Locate the cell with the specified text and output its (X, Y) center coordinate. 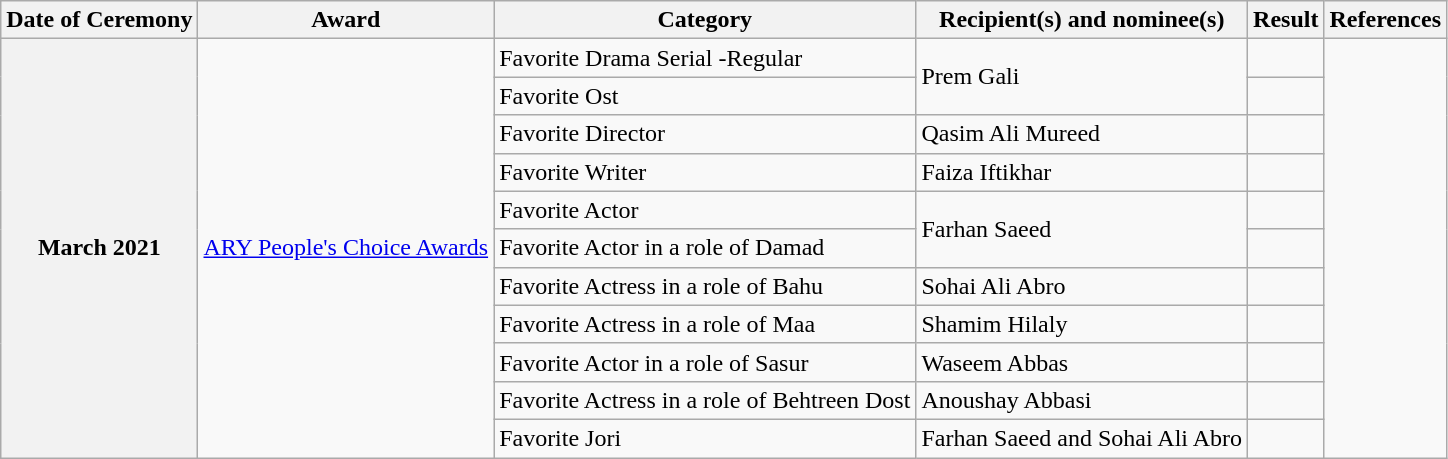
Date of Ceremony (100, 20)
Favorite Director (705, 134)
Award (346, 20)
Favorite Ost (705, 96)
Waseem Abbas (1082, 362)
Prem Gali (1082, 77)
Result (1286, 20)
Faiza Iftikhar (1082, 172)
References (1386, 20)
Anoushay Abbasi (1082, 400)
ARY People's Choice Awards (346, 248)
Favorite Drama Serial -Regular (705, 58)
Farhan Saeed (1082, 229)
Qasim Ali Mureed (1082, 134)
Sohai Ali Abro (1082, 286)
Farhan Saeed and Sohai Ali Abro (1082, 438)
Favorite Actor (705, 210)
Recipient(s) and nominee(s) (1082, 20)
Favorite Actress in a role of Bahu (705, 286)
Category (705, 20)
Favorite Actress in a role of Behtreen Dost (705, 400)
March 2021 (100, 248)
Favorite Actress in a role of Maa (705, 324)
Shamim Hilaly (1082, 324)
Favorite Actor in a role of Damad (705, 248)
Favorite Jori (705, 438)
Favorite Actor in a role of Sasur (705, 362)
Favorite Writer (705, 172)
